Scan for the cell matching the given text and deliver its (X, Y) coordinate at center. 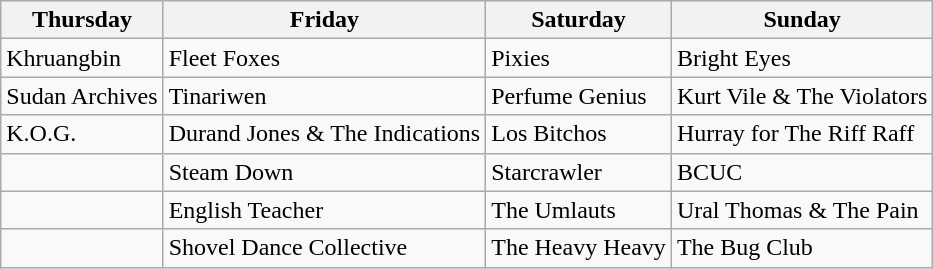
K.O.G. (82, 134)
Steam Down (324, 172)
Pixies (579, 58)
Thursday (82, 20)
Starcrawler (579, 172)
Durand Jones & The Indications (324, 134)
Khruangbin (82, 58)
Friday (324, 20)
Shovel Dance Collective (324, 248)
Los Bitchos (579, 134)
Tinariwen (324, 96)
Saturday (579, 20)
Sunday (802, 20)
The Bug Club (802, 248)
Kurt Vile & The Violators (802, 96)
The Umlauts (579, 210)
Sudan Archives (82, 96)
Hurray for The Riff Raff (802, 134)
Bright Eyes (802, 58)
BCUC (802, 172)
Fleet Foxes (324, 58)
Ural Thomas & The Pain (802, 210)
The Heavy Heavy (579, 248)
Perfume Genius (579, 96)
English Teacher (324, 210)
